Return the (x, y) coordinate for the center point of the cell that contains the specified text.  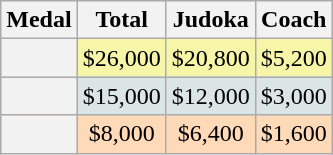
$5,200 (294, 58)
$12,000 (210, 96)
$1,600 (294, 134)
Coach (294, 20)
$3,000 (294, 96)
$6,400 (210, 134)
Medal (39, 20)
$15,000 (122, 96)
$26,000 (122, 58)
Total (122, 20)
$8,000 (122, 134)
Judoka (210, 20)
$20,800 (210, 58)
